Search for the cell housing the specified text and yield its (x, y) center coordinate. 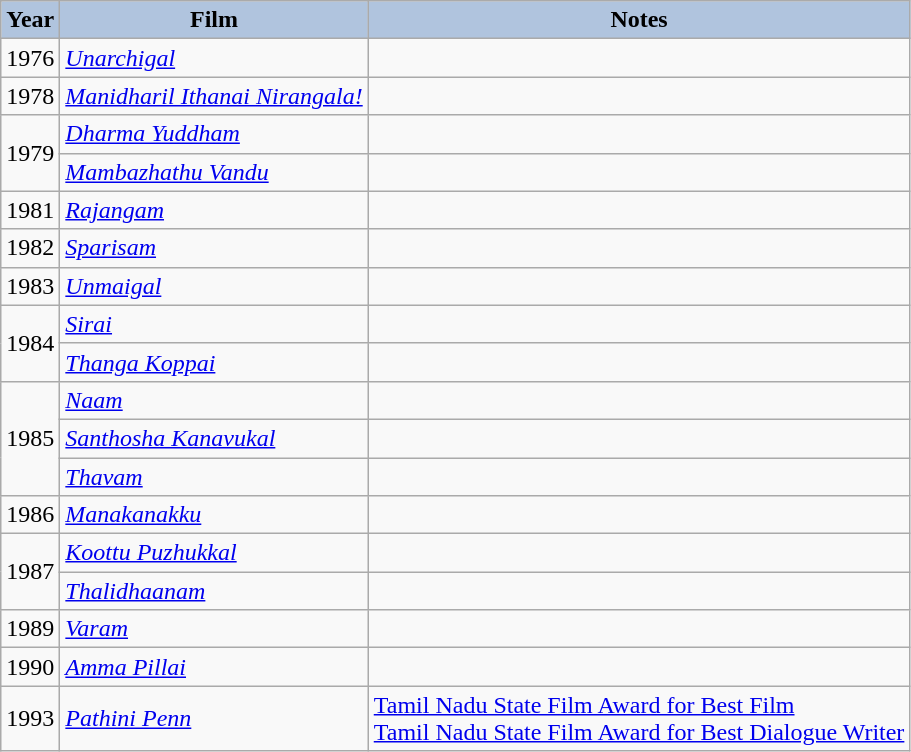
1987 (30, 572)
1986 (30, 515)
Pathini Penn (214, 718)
Sirai (214, 324)
Thavam (214, 477)
1978 (30, 96)
Rajangam (214, 210)
Thalidhaanam (214, 591)
Mambazhathu Vandu (214, 172)
1982 (30, 248)
1981 (30, 210)
1993 (30, 718)
1983 (30, 286)
Unarchigal (214, 58)
1984 (30, 343)
1989 (30, 629)
Varam (214, 629)
Film (214, 20)
Santhosha Kanavukal (214, 438)
Tamil Nadu State Film Award for Best FilmTamil Nadu State Film Award for Best Dialogue Writer (639, 718)
1976 (30, 58)
Notes (639, 20)
Sparisam (214, 248)
1979 (30, 153)
Koottu Puzhukkal (214, 553)
Unmaigal (214, 286)
Thanga Koppai (214, 362)
Manidharil Ithanai Nirangala! (214, 96)
1990 (30, 667)
Dharma Yuddham (214, 134)
1985 (30, 438)
Year (30, 20)
Manakanakku (214, 515)
Naam (214, 400)
Amma Pillai (214, 667)
